Determine the [X, Y] coordinate at the center of the cell enclosing the given text.  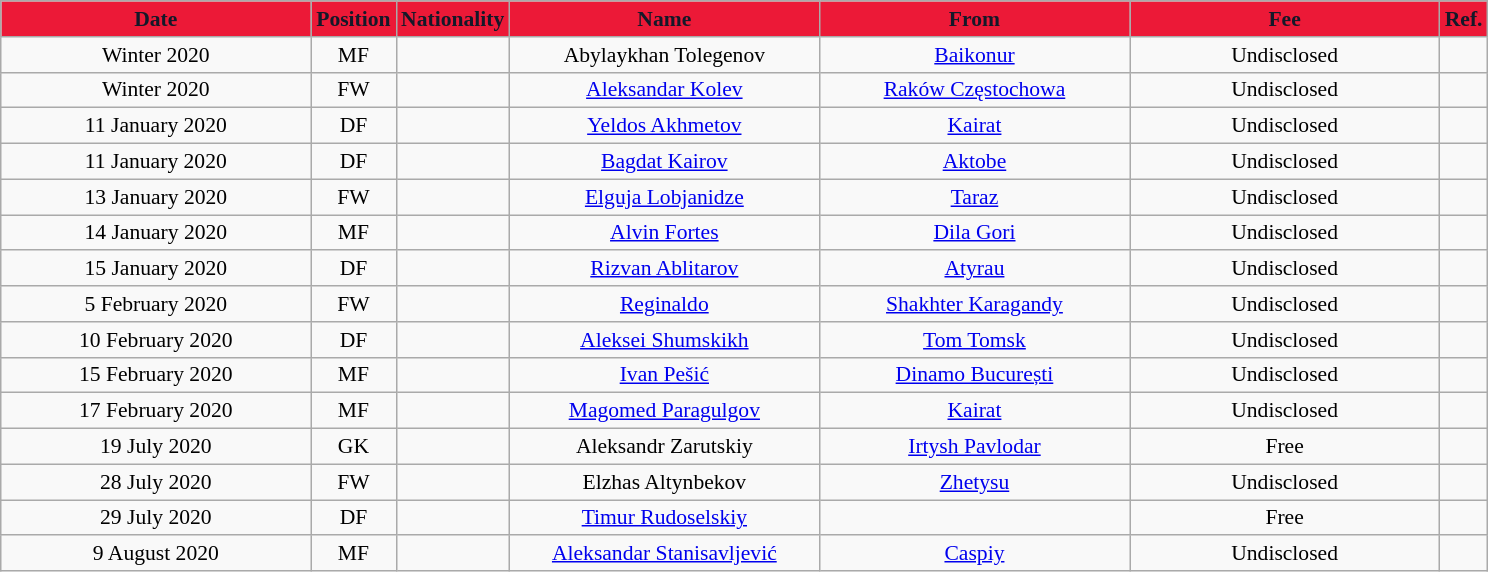
14 January 2020 [156, 233]
Yeldos Akhmetov [664, 126]
Taraz [974, 197]
Date [156, 19]
Elzhas Altynbekov [664, 482]
13 January 2020 [156, 197]
Dila Gori [974, 233]
GK [354, 447]
Position [354, 19]
Aleksandar Kolev [664, 90]
Elguja Lobjanidze [664, 197]
Shakhter Karagandy [974, 304]
17 February 2020 [156, 411]
Baikonur [974, 55]
Fee [1285, 19]
Dinamo București [974, 375]
Alvin Fortes [664, 233]
Caspiy [974, 554]
15 February 2020 [156, 375]
Reginaldo [664, 304]
5 February 2020 [156, 304]
10 February 2020 [156, 340]
29 July 2020 [156, 518]
Zhetysu [974, 482]
Tom Tomsk [974, 340]
Timur Rudoselskiy [664, 518]
Abylaykhan Tolegenov [664, 55]
Atyrau [974, 269]
Bagdat Kairov [664, 162]
9 August 2020 [156, 554]
Aleksei Shumskikh [664, 340]
19 July 2020 [156, 447]
28 July 2020 [156, 482]
Aleksandar Stanisavljević [664, 554]
Rizvan Ablitarov [664, 269]
Raków Częstochowa [974, 90]
From [974, 19]
Aleksandr Zarutskiy [664, 447]
Magomed Paragulgov [664, 411]
15 January 2020 [156, 269]
Irtysh Pavlodar [974, 447]
Nationality [452, 19]
Ivan Pešić [664, 375]
Aktobe [974, 162]
Name [664, 19]
Ref. [1464, 19]
